Return [x, y] of the center of cell containing provided text 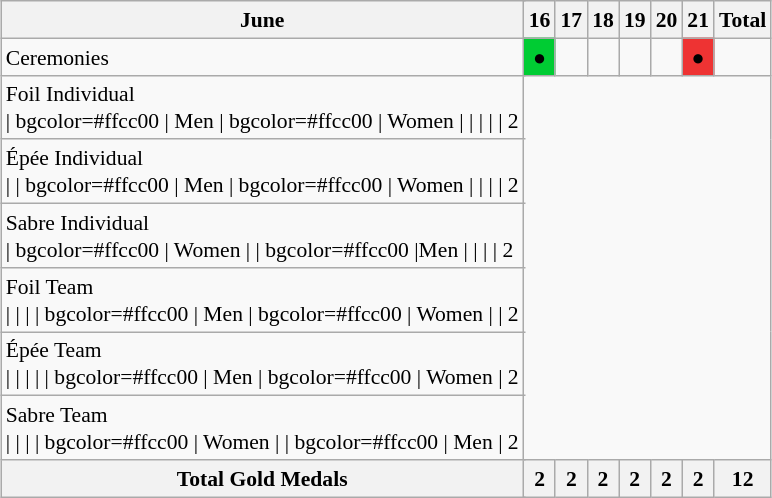
Foil Team| | | | bgcolor=#ffcc00 | Men | bgcolor=#ffcc00 | Women | | 2 [262, 299]
Sabre Individual| bgcolor=#ffcc00 | Women | | bgcolor=#ffcc00 |Men | | | | 2 [262, 235]
21 [698, 20]
16 [540, 20]
Total [742, 20]
Épée Individual| | bgcolor=#ffcc00 | Men | bgcolor=#ffcc00 | Women | | | | 2 [262, 171]
Sabre Team| | | | bgcolor=#ffcc00 | Women | | bgcolor=#ffcc00 | Men | 2 [262, 428]
June [262, 20]
Foil Individual| bgcolor=#ffcc00 | Men | bgcolor=#ffcc00 | Women | | | | | 2 [262, 107]
20 [667, 20]
19 [635, 20]
Total Gold Medals [262, 478]
18 [603, 20]
12 [742, 478]
Ceremonies [262, 56]
17 [571, 20]
Épée Team| | | | | bgcolor=#ffcc00 | Men | bgcolor=#ffcc00 | Women | 2 [262, 364]
